Locate the cell with the specified text and output its [X, Y] center coordinate. 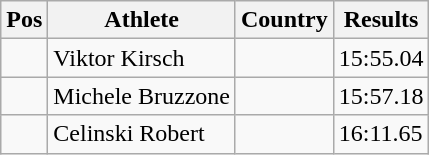
15:55.04 [381, 58]
15:57.18 [381, 96]
Viktor Kirsch [142, 58]
Pos [24, 20]
16:11.65 [381, 134]
Celinski Robert [142, 134]
Results [381, 20]
Country [284, 20]
Athlete [142, 20]
Michele Bruzzone [142, 96]
